Return [X, Y] of the center of cell containing provided text 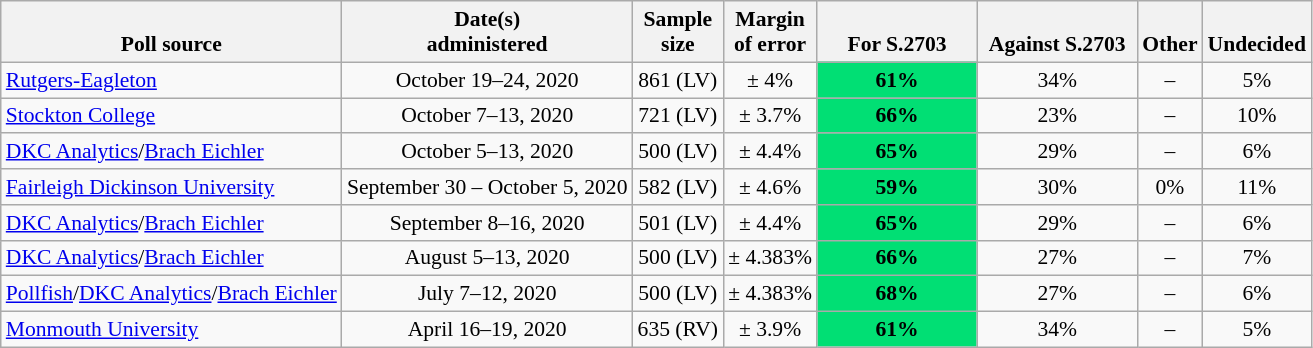
Monmouth University [172, 330]
July 7–12, 2020 [488, 294]
September 8–16, 2020 [488, 223]
Poll source [172, 32]
± 3.7% [770, 116]
August 5–13, 2020 [488, 258]
April 16–19, 2020 [488, 330]
Fairleigh Dickinson University [172, 187]
October 5–13, 2020 [488, 152]
Against S.2703 [1057, 32]
Stockton College [172, 116]
Date(s)administered [488, 32]
September 30 – October 5, 2020 [488, 187]
For S.2703 [897, 32]
11% [1257, 187]
23% [1057, 116]
59% [897, 187]
± 4% [770, 80]
October 19–24, 2020 [488, 80]
7% [1257, 258]
Samplesize [678, 32]
861 (LV) [678, 80]
0% [1170, 187]
68% [897, 294]
Undecided [1257, 32]
Marginof error [770, 32]
Rutgers-Eagleton [172, 80]
501 (LV) [678, 223]
Pollfish/DKC Analytics/Brach Eichler [172, 294]
Other [1170, 32]
582 (LV) [678, 187]
10% [1257, 116]
721 (LV) [678, 116]
± 4.6% [770, 187]
± 3.9% [770, 330]
30% [1057, 187]
October 7–13, 2020 [488, 116]
635 (RV) [678, 330]
